Identify which cell holds the provided text, then report its [X, Y] central coordinate. 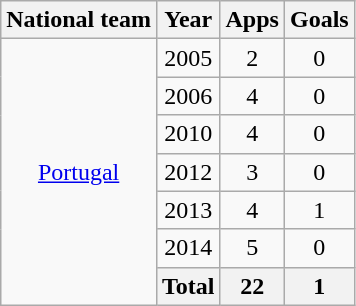
2013 [188, 210]
Apps [252, 20]
2005 [188, 58]
Goals [319, 20]
Portugal [79, 172]
3 [252, 172]
2006 [188, 96]
Total [188, 286]
Year [188, 20]
5 [252, 248]
2010 [188, 134]
22 [252, 286]
2012 [188, 172]
2014 [188, 248]
2 [252, 58]
National team [79, 20]
